For the text-containing cell, return its midpoint in [X, Y] coordinate format. 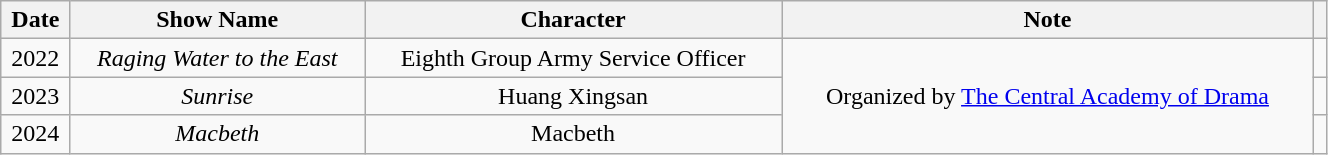
Raging Water to the East [218, 58]
Eighth Group Army Service Officer [574, 58]
Show Name [218, 20]
Date [36, 20]
Huang Xingsan [574, 96]
Sunrise [218, 96]
Note [1048, 20]
2023 [36, 96]
2024 [36, 134]
2022 [36, 58]
Organized by The Central Academy of Drama [1048, 96]
Character [574, 20]
